Identify which cell holds the provided text, then report its [x, y] central coordinate. 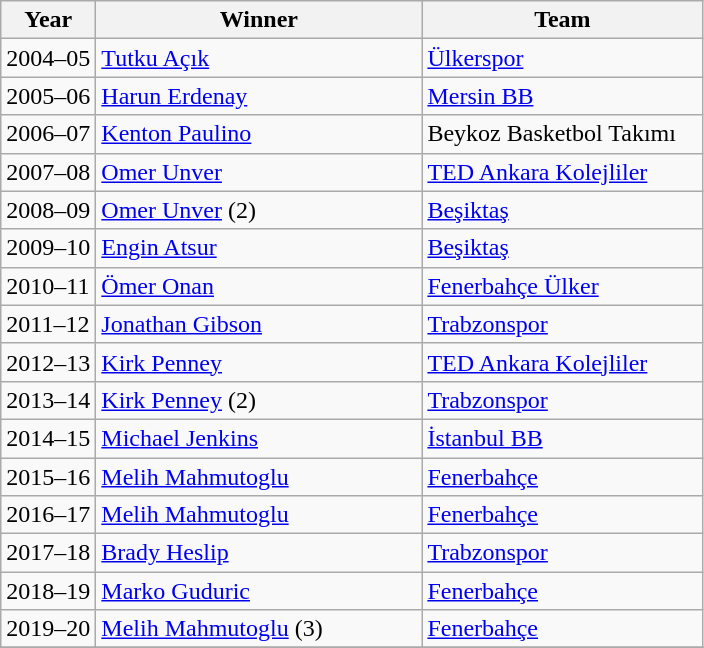
2010–11 [48, 286]
Ülkerspor [562, 58]
2012–13 [48, 362]
2019–20 [48, 629]
2016–17 [48, 515]
Team [562, 20]
2006–07 [48, 134]
Jonathan Gibson [259, 324]
Michael Jenkins [259, 438]
Melih Mahmutoglu (3) [259, 629]
Kirk Penney (2) [259, 400]
2017–18 [48, 553]
Tutku Açık [259, 58]
Harun Erdenay [259, 96]
Brady Heslip [259, 553]
2018–19 [48, 591]
2008–09 [48, 210]
Engin Atsur [259, 248]
İstanbul BB [562, 438]
2005–06 [48, 96]
Winner [259, 20]
2009–10 [48, 248]
Marko Guduric [259, 591]
Year [48, 20]
2004–05 [48, 58]
Fenerbahçe Ülker [562, 286]
Mersin BB [562, 96]
Kenton Paulino [259, 134]
2015–16 [48, 477]
Kirk Penney [259, 362]
Omer Unver [259, 172]
2014–15 [48, 438]
Beykoz Basketbol Takımı [562, 134]
2011–12 [48, 324]
2007–08 [48, 172]
2013–14 [48, 400]
Omer Unver (2) [259, 210]
Ömer Onan [259, 286]
